Determine the [X, Y] coordinate at the center of the cell enclosing the given text.  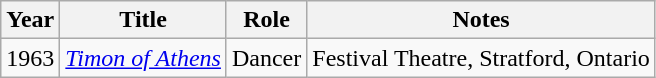
Role [266, 20]
1963 [30, 58]
Notes [482, 20]
Title [144, 20]
Festival Theatre, Stratford, Ontario [482, 58]
Timon of Athens [144, 58]
Year [30, 20]
Dancer [266, 58]
